Detect which cell encompasses the target text, then output its (x, y) center coordinate. 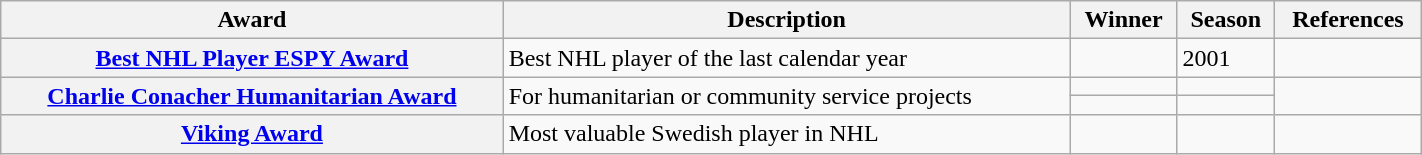
Description (786, 20)
Season (1226, 20)
Winner (1124, 20)
Best NHL player of the last calendar year (786, 58)
2001 (1226, 58)
Charlie Conacher Humanitarian Award (252, 96)
For humanitarian or community service projects (786, 96)
Award (252, 20)
References (1348, 20)
Viking Award (252, 134)
Most valuable Swedish player in NHL (786, 134)
Best NHL Player ESPY Award (252, 58)
